Pinpoint the cell where the given text exists, returning its (X, Y) midpoint coordinate. 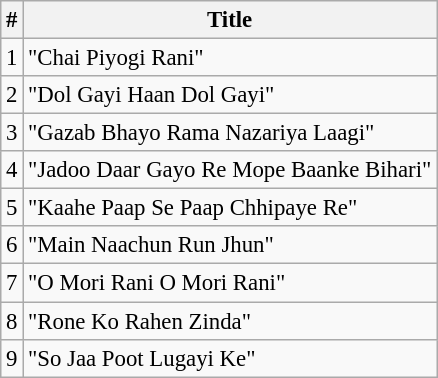
"Jadoo Daar Gayo Re Mope Baanke Bihari" (230, 170)
"Chai Piyogi Rani" (230, 58)
"Rone Ko Rahen Zinda" (230, 321)
Title (230, 20)
5 (12, 208)
4 (12, 170)
2 (12, 95)
"Main Naachun Run Jhun" (230, 245)
"Dol Gayi Haan Dol Gayi" (230, 95)
"So Jaa Poot Lugayi Ke" (230, 358)
1 (12, 58)
9 (12, 358)
# (12, 20)
"Kaahe Paap Se Paap Chhipaye Re" (230, 208)
8 (12, 321)
6 (12, 245)
"O Mori Rani O Mori Rani" (230, 283)
3 (12, 133)
7 (12, 283)
"Gazab Bhayo Rama Nazariya Laagi" (230, 133)
